Extract the [X, Y] coordinate from the center of the cell holding the provided text.  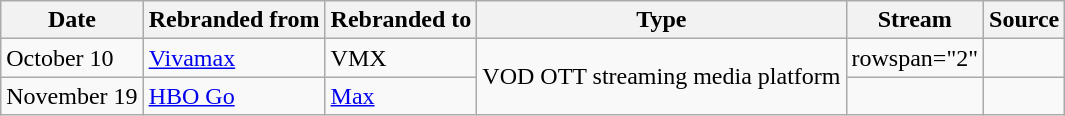
Source [1024, 20]
Rebranded from [234, 20]
Type [662, 20]
Max [401, 96]
Vivamax [234, 58]
VMX [401, 58]
Stream [915, 20]
November 19 [72, 96]
October 10 [72, 58]
rowspan="2" [915, 58]
VOD OTT streaming media platform [662, 77]
HBO Go [234, 96]
Rebranded to [401, 20]
Date [72, 20]
